Search for the cell housing the specified text and yield its (x, y) center coordinate. 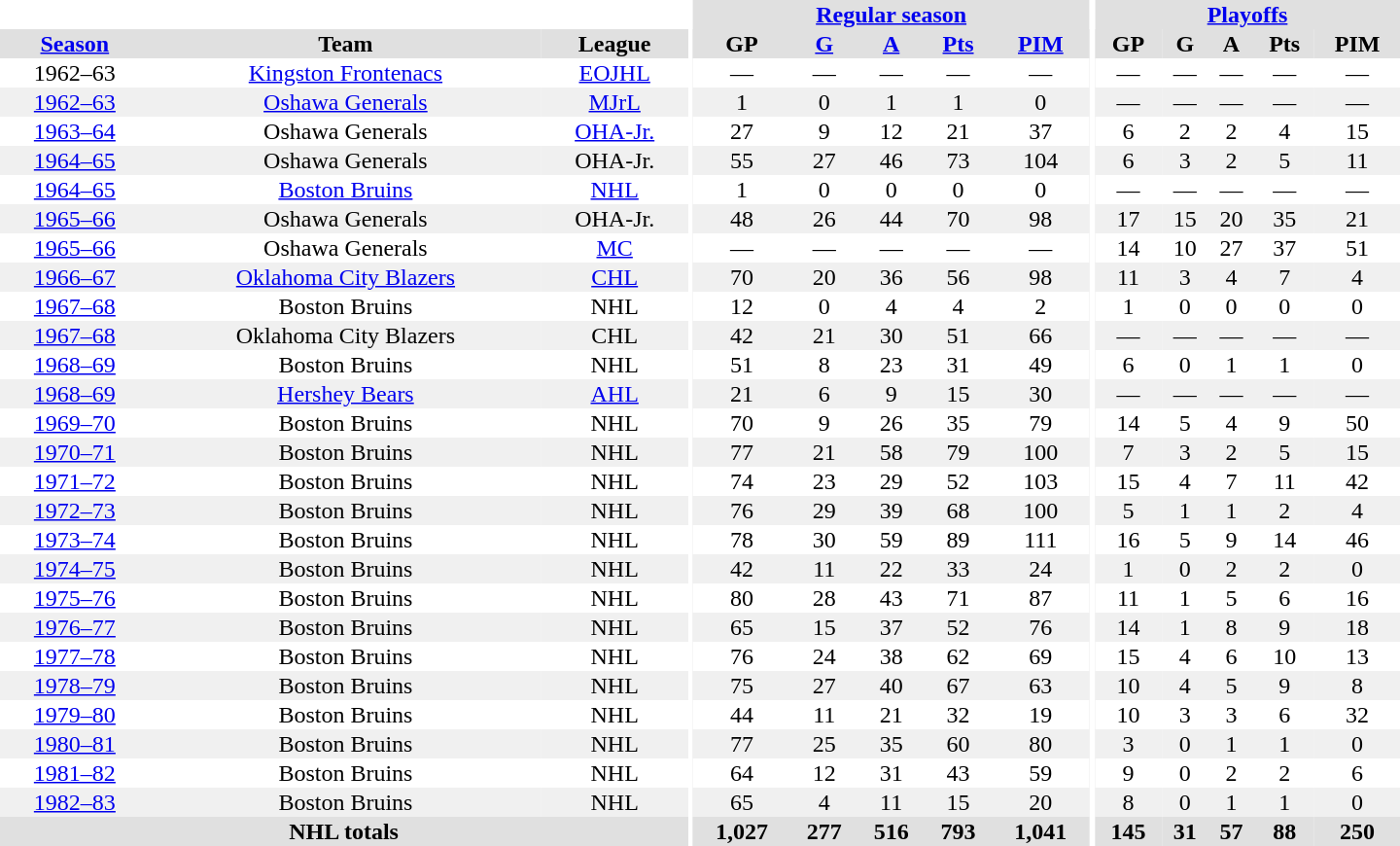
1973–74 (75, 540)
22 (891, 569)
64 (743, 773)
1972–73 (75, 511)
57 (1232, 831)
25 (824, 744)
1979–80 (75, 715)
71 (959, 598)
68 (959, 511)
56 (959, 277)
AHL (614, 394)
MC (614, 248)
50 (1357, 423)
Hershey Bears (346, 394)
87 (1040, 598)
78 (743, 540)
1963–64 (75, 131)
33 (959, 569)
1976–77 (75, 627)
58 (891, 452)
1980–81 (75, 744)
Regular season (892, 15)
48 (743, 219)
62 (959, 656)
1969–70 (75, 423)
39 (891, 511)
Season (75, 44)
74 (743, 481)
1,041 (1040, 831)
38 (891, 656)
75 (743, 686)
League (614, 44)
36 (891, 277)
69 (1040, 656)
1970–71 (75, 452)
73 (959, 160)
13 (1357, 656)
250 (1357, 831)
793 (959, 831)
1978–79 (75, 686)
1977–78 (75, 656)
NHL totals (344, 831)
1982–83 (75, 802)
49 (1040, 365)
40 (891, 686)
19 (1040, 715)
MJrL (614, 102)
55 (743, 160)
67 (959, 686)
103 (1040, 481)
EOJHL (614, 73)
17 (1128, 219)
1981–82 (75, 773)
1974–75 (75, 569)
1975–76 (75, 598)
516 (891, 831)
Team (346, 44)
Kingston Frontenacs (346, 73)
104 (1040, 160)
111 (1040, 540)
28 (824, 598)
145 (1128, 831)
63 (1040, 686)
1,027 (743, 831)
1966–67 (75, 277)
89 (959, 540)
18 (1357, 627)
277 (824, 831)
1971–72 (75, 481)
60 (959, 744)
Playoffs (1247, 15)
88 (1284, 831)
66 (1040, 335)
